Pinpoint the cell where the given text exists, returning its (X, Y) midpoint coordinate. 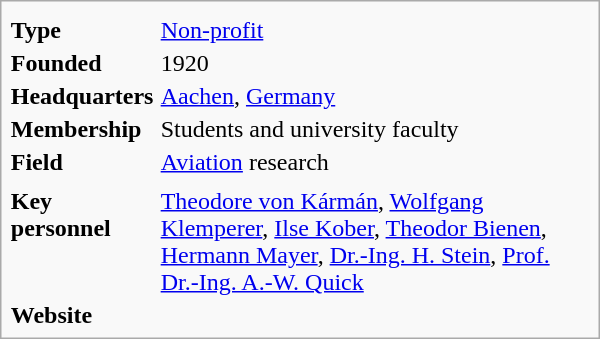
Membership (82, 129)
Students and university faculty (375, 129)
1920 (375, 63)
Key personnel (82, 242)
Non-profit (375, 30)
Type (82, 30)
Headquarters (82, 96)
Aachen, Germany (375, 96)
Website (82, 315)
Field (82, 162)
Aviation research (375, 162)
Theodore von Kármán, Wolfgang Klemperer, Ilse Kober, Theodor Bienen, Hermann Mayer, Dr.-Ing. H. Stein, Prof. Dr.-Ing. A.-W. Quick (375, 242)
Founded (82, 63)
